Extract the [x, y] coordinate from the center of the cell holding the provided text.  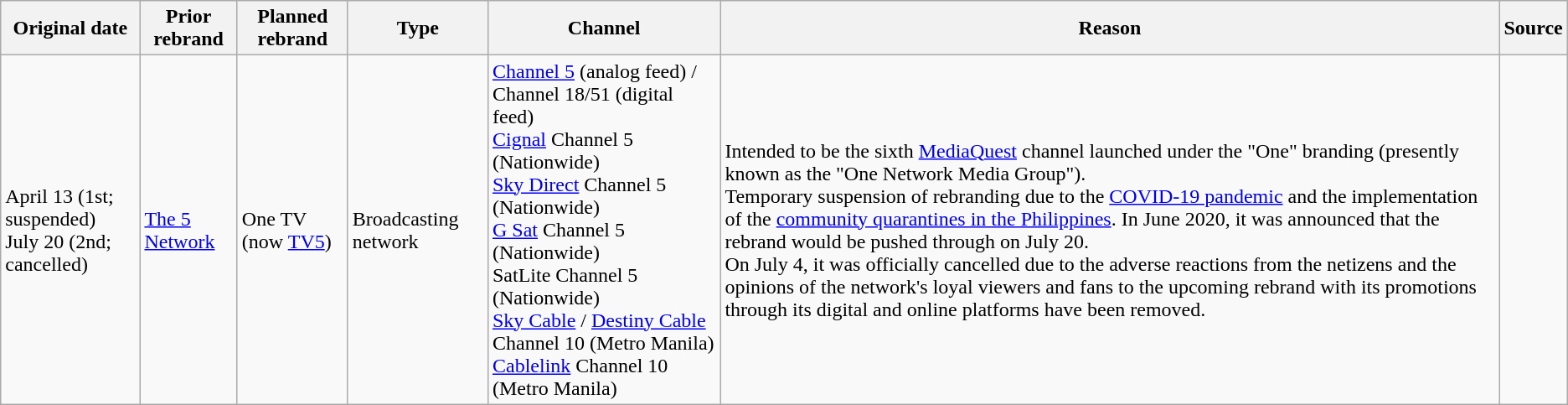
Prior rebrand [188, 29]
Reason [1110, 29]
Type [417, 29]
Channel [603, 29]
The 5 Network [188, 230]
Original date [70, 29]
Planned rebrand [292, 29]
Broadcasting network [417, 230]
One TV (now TV5) [292, 230]
April 13 (1st; suspended)July 20 (2nd; cancelled) [70, 230]
Source [1533, 29]
